Search for the cell housing the specified text and yield its (X, Y) center coordinate. 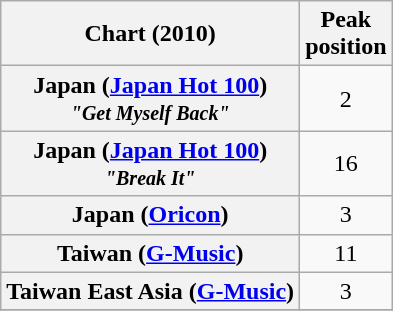
Peakposition (346, 34)
2 (346, 98)
11 (346, 253)
Japan (Japan Hot 100)"Get Myself Back" (150, 98)
Taiwan East Asia (G-Music) (150, 291)
16 (346, 164)
Japan (Japan Hot 100)"Break It" (150, 164)
Chart (2010) (150, 34)
Taiwan (G-Music) (150, 253)
Japan (Oricon) (150, 215)
